Extract the [X, Y] coordinate from the center of the cell holding the provided text.  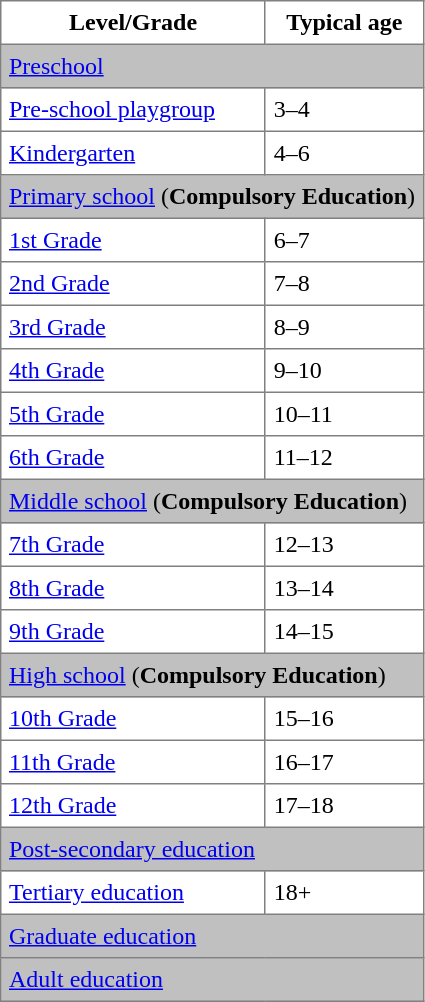
12th Grade [134, 806]
16–17 [344, 762]
4th Grade [134, 371]
11–12 [344, 458]
15–16 [344, 719]
Preschool [212, 66]
14–15 [344, 632]
Level/Grade [134, 23]
9–10 [344, 371]
3–4 [344, 110]
Graduate education [212, 936]
Adult education [212, 980]
18+ [344, 893]
6th Grade [134, 458]
4–6 [344, 153]
Middle school (Compulsory Education) [212, 501]
13–14 [344, 588]
2nd Grade [134, 284]
Kindergarten [134, 153]
Primary school (Compulsory Education) [212, 197]
8–9 [344, 327]
10–11 [344, 414]
11th Grade [134, 762]
7th Grade [134, 545]
Post-secondary education [212, 849]
Typical age [344, 23]
7–8 [344, 284]
10th Grade [134, 719]
9th Grade [134, 632]
6–7 [344, 240]
Pre-school playgroup [134, 110]
1st Grade [134, 240]
Tertiary education [134, 893]
8th Grade [134, 588]
12–13 [344, 545]
17–18 [344, 806]
3rd Grade [134, 327]
5th Grade [134, 414]
High school (Compulsory Education) [212, 675]
